For the text-containing cell, return its midpoint in (x, y) coordinate format. 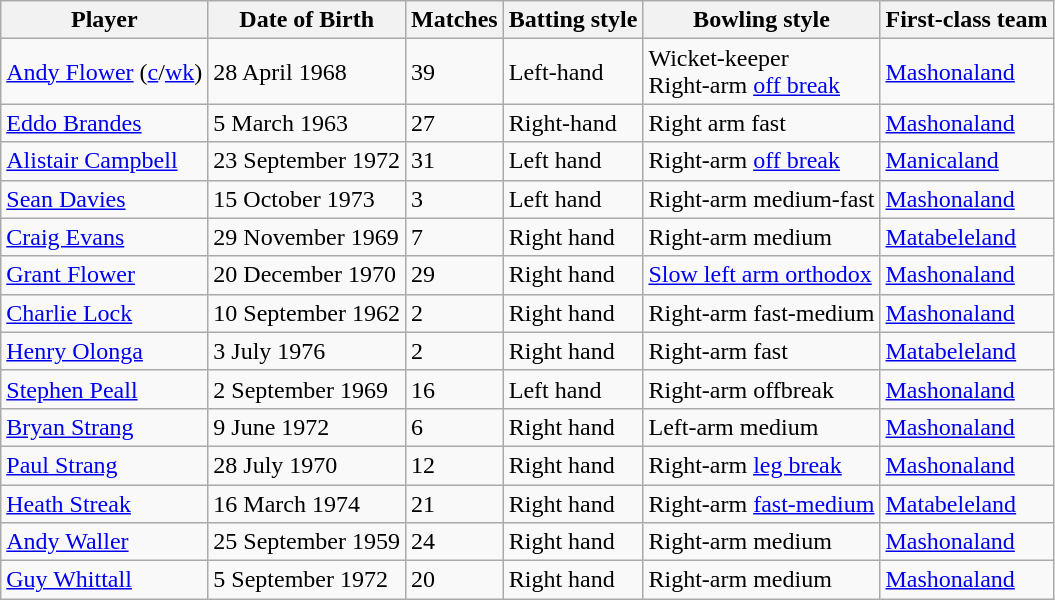
Batting style (573, 20)
Craig Evans (104, 237)
Right-arm off break (762, 161)
Wicket-keeperRight-arm off break (762, 72)
16 March 1974 (307, 503)
Left-hand (573, 72)
Right-arm leg break (762, 465)
20 (455, 580)
39 (455, 72)
Manicaland (966, 161)
Right-arm medium-fast (762, 199)
Right-arm fast (762, 351)
Slow left arm orthodox (762, 275)
Right-arm offbreak (762, 389)
10 September 1962 (307, 313)
Alistair Campbell (104, 161)
Matches (455, 20)
16 (455, 389)
Heath Streak (104, 503)
28 July 1970 (307, 465)
28 April 1968 (307, 72)
7 (455, 237)
Guy Whittall (104, 580)
12 (455, 465)
Player (104, 20)
24 (455, 542)
Andy Waller (104, 542)
Left-arm medium (762, 427)
9 June 1972 (307, 427)
Charlie Lock (104, 313)
Date of Birth (307, 20)
Bowling style (762, 20)
Right arm fast (762, 123)
Paul Strang (104, 465)
29 (455, 275)
5 September 1972 (307, 580)
29 November 1969 (307, 237)
23 September 1972 (307, 161)
Henry Olonga (104, 351)
6 (455, 427)
25 September 1959 (307, 542)
Andy Flower (c/wk) (104, 72)
First-class team (966, 20)
Stephen Peall (104, 389)
20 December 1970 (307, 275)
Eddo Brandes (104, 123)
Sean Davies (104, 199)
27 (455, 123)
Right-hand (573, 123)
31 (455, 161)
21 (455, 503)
3 July 1976 (307, 351)
Grant Flower (104, 275)
2 September 1969 (307, 389)
5 March 1963 (307, 123)
15 October 1973 (307, 199)
3 (455, 199)
Bryan Strang (104, 427)
